Output the [x, y] coordinate of the center of the cell containing the given text.  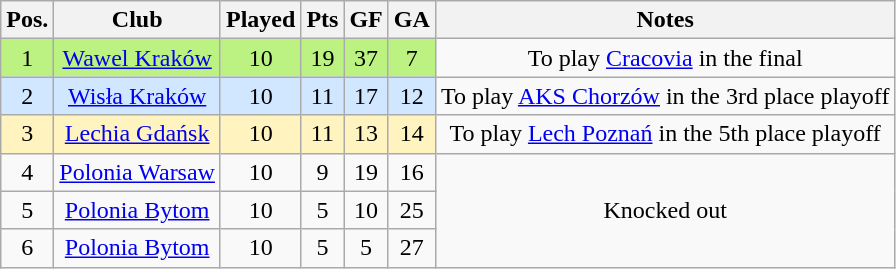
Knocked out [665, 210]
Pos. [28, 20]
Wawel Kraków [138, 58]
7 [412, 58]
17 [366, 96]
Lechia Gdańsk [138, 134]
Wisła Kraków [138, 96]
To play Cracovia in the final [665, 58]
3 [28, 134]
2 [28, 96]
37 [366, 58]
12 [412, 96]
27 [412, 248]
9 [322, 172]
To play Lech Poznań in the 5th place playoff [665, 134]
To play AKS Chorzów in the 3rd place playoff [665, 96]
16 [412, 172]
Polonia Warsaw [138, 172]
4 [28, 172]
Pts [322, 20]
GF [366, 20]
GA [412, 20]
Played [260, 20]
14 [412, 134]
Club [138, 20]
6 [28, 248]
25 [412, 210]
1 [28, 58]
13 [366, 134]
Notes [665, 20]
